Locate the cell with the specified text and output its (X, Y) center coordinate. 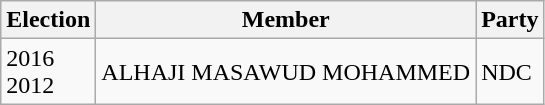
ALHAJI MASAWUD MOHAMMED (286, 72)
Election (48, 20)
20162012 (48, 72)
NDC (510, 72)
Member (286, 20)
Party (510, 20)
